Capture the cell that displays the provided text and extract its [X, Y] central coordinate. 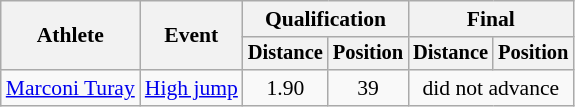
High jump [192, 88]
39 [368, 88]
1.90 [286, 88]
Marconi Turay [70, 88]
Final [490, 19]
Athlete [70, 36]
did not advance [490, 88]
Qualification [326, 19]
Event [192, 36]
